Pinpoint the cell where the given text exists, returning its (x, y) midpoint coordinate. 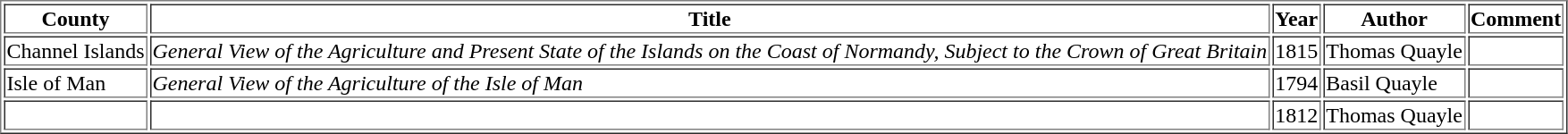
Author (1395, 18)
Isle of Man (75, 82)
Title (710, 18)
Basil Quayle (1395, 82)
General View of the Agriculture and Present State of the Islands on the Coast of Normandy, Subject to the Crown of Great Britain (710, 50)
General View of the Agriculture of the Isle of Man (710, 82)
Channel Islands (75, 50)
Year (1296, 18)
1794 (1296, 82)
Comment (1516, 18)
County (75, 18)
1812 (1296, 114)
1815 (1296, 50)
